Extract the [X, Y] coordinate from the center of the cell holding the provided text.  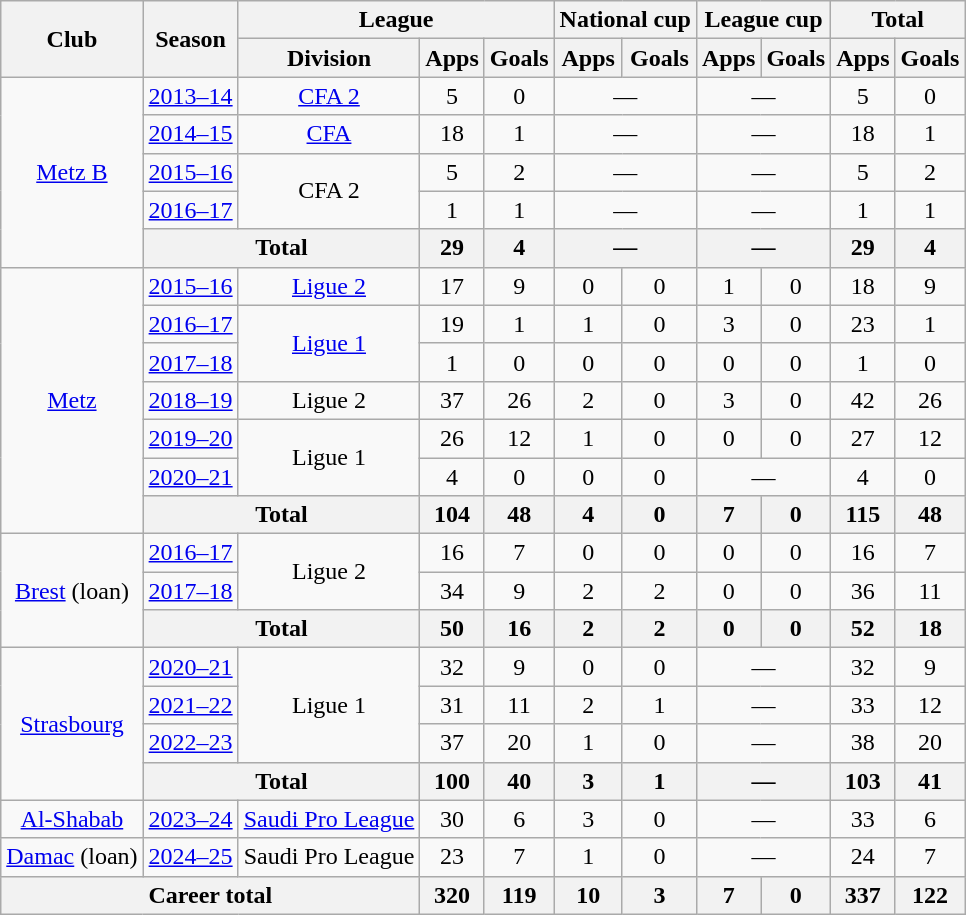
2022–23 [190, 743]
2013–14 [190, 96]
Metz [72, 400]
Strasbourg [72, 724]
31 [452, 705]
Metz B [72, 172]
League cup [763, 20]
League [396, 20]
2019–20 [190, 438]
Club [72, 39]
19 [452, 324]
2018–19 [190, 400]
115 [863, 515]
103 [863, 781]
41 [930, 781]
National cup [625, 20]
52 [863, 629]
2023–24 [190, 819]
2021–22 [190, 705]
337 [863, 895]
38 [863, 743]
50 [452, 629]
Brest (loan) [72, 591]
10 [588, 895]
Season [190, 39]
24 [863, 857]
CFA [329, 134]
Career total [210, 895]
320 [452, 895]
100 [452, 781]
Division [329, 58]
Damac (loan) [72, 857]
17 [452, 286]
27 [863, 438]
104 [452, 515]
2024–25 [190, 857]
30 [452, 819]
42 [863, 400]
36 [863, 591]
34 [452, 591]
119 [519, 895]
2014–15 [190, 134]
Al-Shabab [72, 819]
40 [519, 781]
122 [930, 895]
